Locate the cell with the specified text and output its (X, Y) center coordinate. 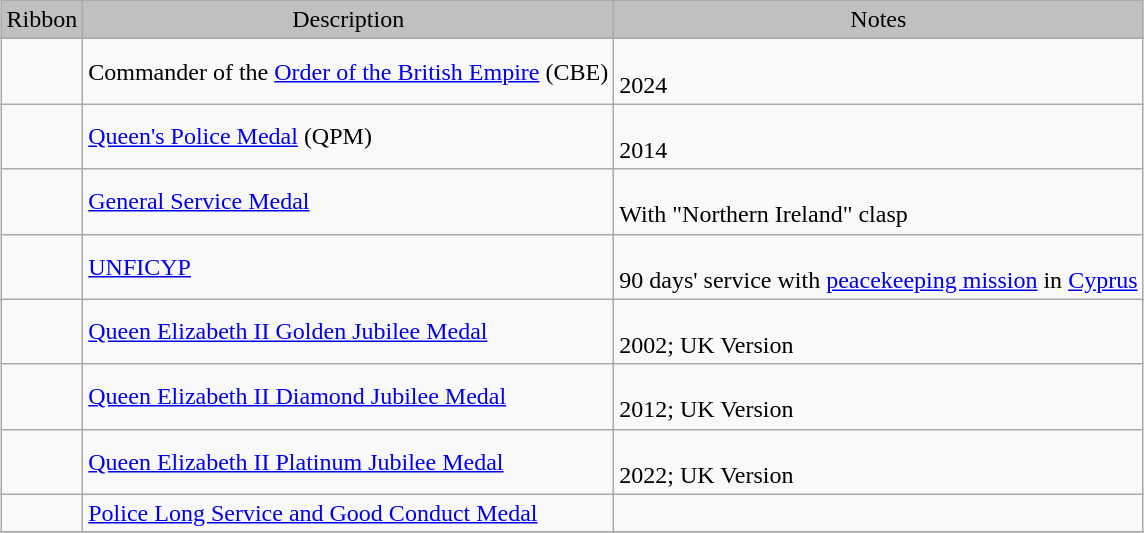
Police Long Service and Good Conduct Medal (348, 513)
With "Northern Ireland" clasp (878, 202)
Queen's Police Medal (QPM) (348, 136)
2002; UK Version (878, 332)
Ribbon (42, 20)
2014 (878, 136)
2022; UK Version (878, 462)
Commander of the Order of the British Empire (CBE) (348, 72)
Queen Elizabeth II Diamond Jubilee Medal (348, 396)
Notes (878, 20)
90 days' service with peacekeeping mission in Cyprus (878, 266)
UNFICYP (348, 266)
Queen Elizabeth II Golden Jubilee Medal (348, 332)
Queen Elizabeth II Platinum Jubilee Medal (348, 462)
Description (348, 20)
General Service Medal (348, 202)
2024 (878, 72)
2012; UK Version (878, 396)
